Output the (x, y) coordinate of the center of the cell containing the given text.  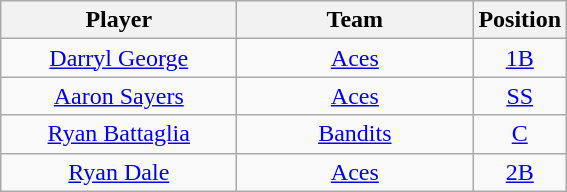
Player (119, 20)
Darryl George (119, 58)
Aaron Sayers (119, 96)
Team (355, 20)
Ryan Dale (119, 172)
Ryan Battaglia (119, 134)
1B (520, 58)
SS (520, 96)
C (520, 134)
2B (520, 172)
Position (520, 20)
Bandits (355, 134)
